From the cell containing the given text, extract its center point as (x, y) coordinate. 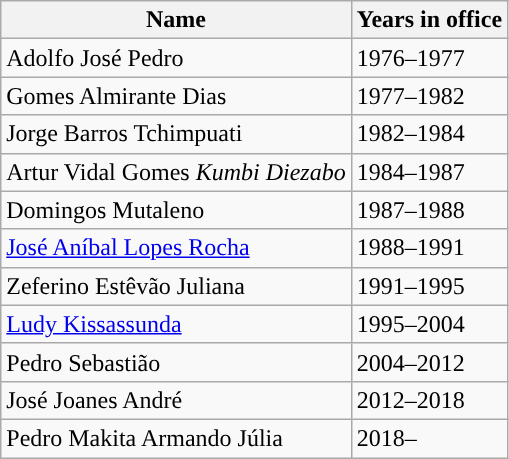
2018– (429, 438)
1991–1995 (429, 286)
1988–1991 (429, 248)
Pedro Sebastião (176, 362)
1984–1987 (429, 172)
José Aníbal Lopes Rocha (176, 248)
2012–2018 (429, 400)
1976–1977 (429, 58)
José Joanes André (176, 400)
Domingos Mutaleno (176, 210)
Name (176, 20)
1995–2004 (429, 324)
1977–1982 (429, 96)
Jorge Barros Tchimpuati (176, 134)
1982–1984 (429, 134)
Zeferino Estêvão Juliana (176, 286)
Years in office (429, 20)
Artur Vidal Gomes Kumbi Diezabo (176, 172)
1987–1988 (429, 210)
Adolfo José Pedro (176, 58)
Gomes Almirante Dias (176, 96)
Ludy Kissassunda (176, 324)
2004–2012 (429, 362)
Pedro Makita Armando Júlia (176, 438)
